Find where the given text appears and provide that cell's center as (x, y) coordinate. 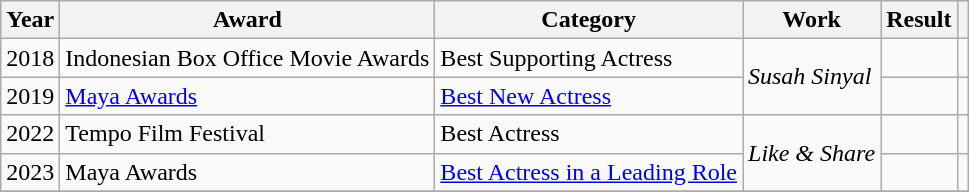
Award (248, 20)
Indonesian Box Office Movie Awards (248, 58)
Category (589, 20)
Susah Sinyal (811, 77)
Tempo Film Festival (248, 134)
2022 (30, 134)
Result (919, 20)
2018 (30, 58)
Year (30, 20)
Best Actress (589, 134)
2023 (30, 172)
Like & Share (811, 153)
Work (811, 20)
Best Actress in a Leading Role (589, 172)
Best Supporting Actress (589, 58)
2019 (30, 96)
Best New Actress (589, 96)
